Detect which cell encompasses the target text, then output its (x, y) center coordinate. 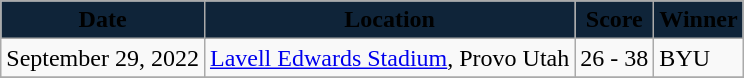
September 29, 2022 (103, 58)
Winner (698, 20)
Location (389, 20)
Date (103, 20)
Score (614, 20)
Lavell Edwards Stadium, Provo Utah (389, 58)
26 - 38 (614, 58)
BYU (698, 58)
